Locate the cell with the specified text and output its (x, y) center coordinate. 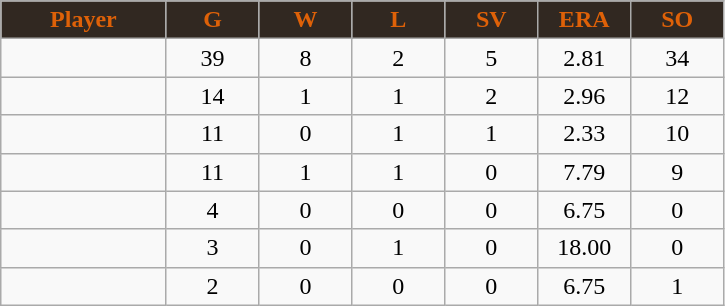
18.00 (584, 248)
3 (212, 248)
8 (306, 58)
7.79 (584, 172)
G (212, 20)
2.96 (584, 96)
12 (678, 96)
Player (84, 20)
14 (212, 96)
9 (678, 172)
2.81 (584, 58)
ERA (584, 20)
4 (212, 210)
10 (678, 134)
L (398, 20)
39 (212, 58)
SV (492, 20)
W (306, 20)
5 (492, 58)
SO (678, 20)
2.33 (584, 134)
34 (678, 58)
